Search for the cell housing the specified text and yield its [x, y] center coordinate. 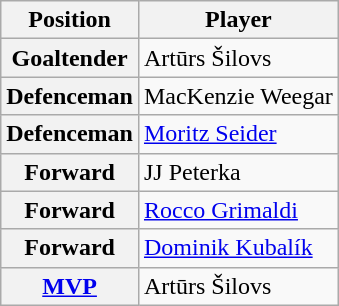
Rocco Grimaldi [238, 210]
MVP [70, 286]
JJ Peterka [238, 172]
Position [70, 20]
Goaltender [70, 58]
Dominik Kubalík [238, 248]
Moritz Seider [238, 134]
MacKenzie Weegar [238, 96]
Player [238, 20]
